Capture the cell that displays the provided text and extract its (X, Y) central coordinate. 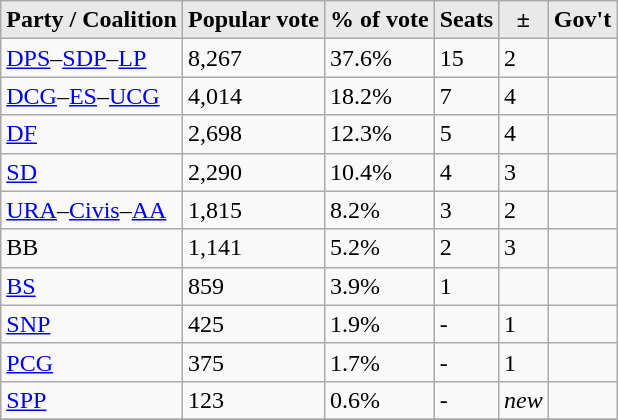
DCG–ES–UCG (92, 96)
PCG (92, 362)
Popular vote (253, 20)
± (524, 20)
SD (92, 172)
7 (466, 96)
5 (466, 134)
3.9% (379, 286)
DPS–SDP–LP (92, 58)
18.2% (379, 96)
% of vote (379, 20)
Seats (466, 20)
DF (92, 134)
15 (466, 58)
123 (253, 400)
BB (92, 248)
SPP (92, 400)
5.2% (379, 248)
new (524, 400)
859 (253, 286)
12.3% (379, 134)
Gov't (582, 20)
SNP (92, 324)
1,815 (253, 210)
425 (253, 324)
1.9% (379, 324)
8,267 (253, 58)
4,014 (253, 96)
2,290 (253, 172)
37.6% (379, 58)
1,141 (253, 248)
BS (92, 286)
1.7% (379, 362)
2,698 (253, 134)
8.2% (379, 210)
Party / Coalition (92, 20)
10.4% (379, 172)
0.6% (379, 400)
375 (253, 362)
URA–Civis–AA (92, 210)
